Determine the (x, y) coordinate at the center of the cell enclosing the given text.  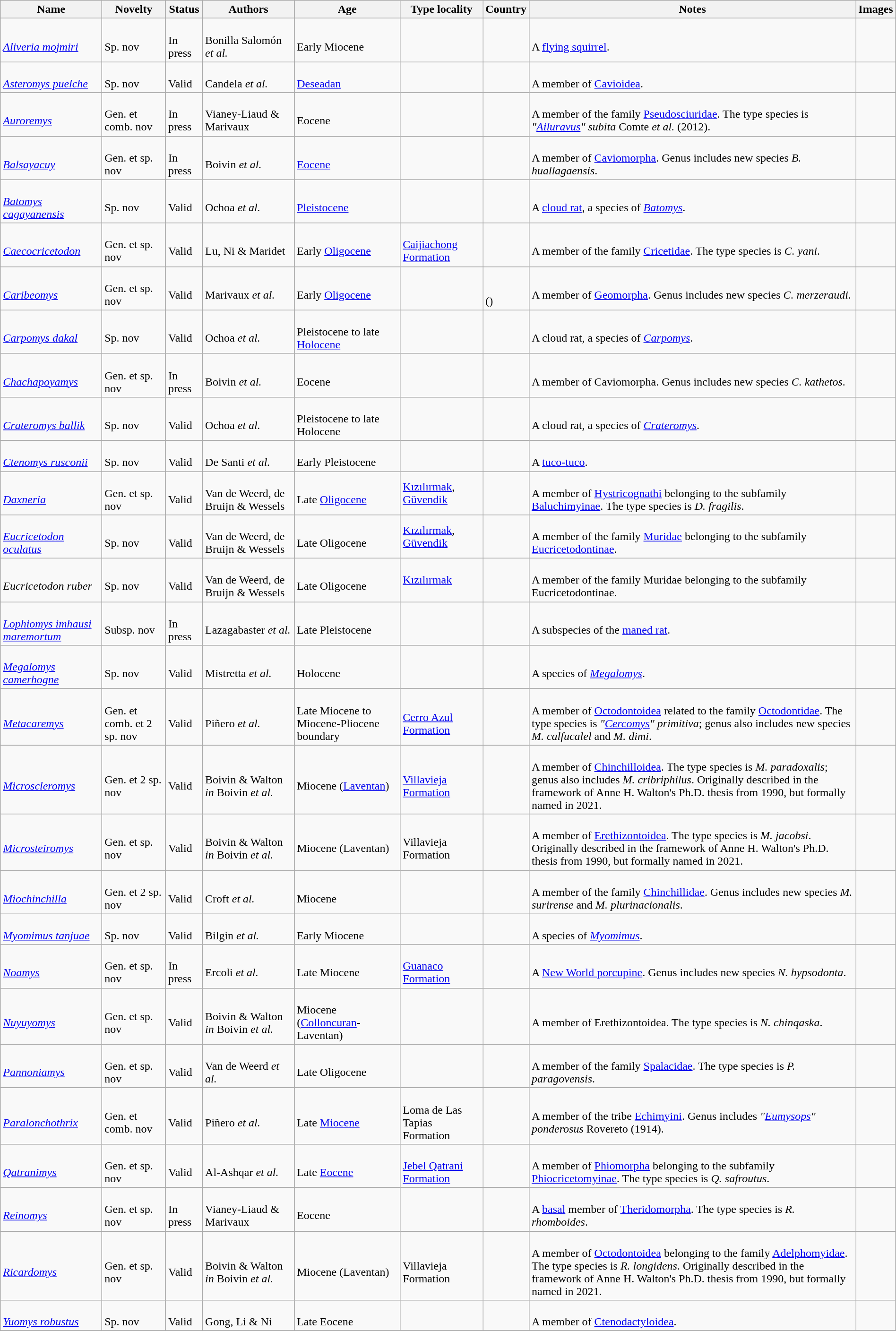
Daxneria (51, 493)
A member of Cavioidea. (692, 77)
Eucricetodon ruber (51, 580)
A subspecies of the maned rat. (692, 624)
Lazagabaster et al. (249, 624)
A member of Caviomorpha. Genus includes new species B. huallagaensis. (692, 158)
Authors (249, 9)
Loma de Las Tapias Formation (441, 1116)
A member of the family Spalacidae. The type species is P. paragovensis. (692, 1066)
De Santi et al. (249, 455)
Holocene (347, 667)
A member of the family Pseudosciuridae. The type species is "Ailuravus" subita Comte et al. (2012). (692, 114)
Crateromys ballik (51, 419)
Caecocricetodon (51, 245)
Van de Weerd et al. (249, 1066)
A member of the family Cricetidae. The type species is C. yani. (692, 245)
Reinomys (51, 1209)
Metacaremys (51, 717)
Eucricetodon oculatus (51, 537)
Carpomys dakal (51, 332)
Caribeomys (51, 288)
Subsp. nov (134, 624)
Gen. et comb. et 2 sp. nov (134, 717)
Miocene (347, 892)
Noamys (51, 966)
A member of Phiomorpha belonging to the subfamily Phiocricetomyinae. The type species is Q. safroutus. (692, 1166)
Ercoli et al. (249, 966)
Qatranimys (51, 1166)
Megalomys camerhogne (51, 667)
Kızılırmak (441, 580)
Lophiomys imhausi maremortum (51, 624)
Caijiachong Formation (441, 245)
Nuyuyomys (51, 1016)
A member of Geomorpha. Genus includes new species C. merzeraudi. (692, 288)
Name (51, 9)
Pannoniamys (51, 1066)
Yuomys robustus (51, 1315)
Status (184, 9)
Jebel Qatrani Formation (441, 1166)
Miocene (Colloncuran-Laventan) (347, 1016)
A member of Erethizontoidea. The type species is N. chinqaska. (692, 1016)
Bilgin et al. (249, 929)
Paralonchothrix (51, 1116)
Miochinchilla (51, 892)
Type locality (441, 9)
Images (876, 9)
A cloud rat, a species of Batomys. (692, 201)
Country (506, 9)
Marivaux et al. (249, 288)
A flying squirrel. (692, 40)
() (506, 288)
A species of Myomimus. (692, 929)
Early Pleistocene (347, 455)
Batomys cagayanensis (51, 201)
Microsteiromys (51, 842)
Late Pleistocene (347, 624)
Gong, Li & Ni (249, 1315)
A tuco-tuco. (692, 455)
A basal member of Theridomorpha. The type species is R. rhomboides. (692, 1209)
A cloud rat, a species of Carpomys. (692, 332)
Auroremys (51, 114)
Guanaco Formation (441, 966)
Pleistocene (347, 201)
Balsayacuy (51, 158)
Candela et al. (249, 77)
Deseadan (347, 77)
Chachapoyamys (51, 375)
A species of Megalomys. (692, 667)
Ctenomys rusconii (51, 455)
A member of Ctenodactyloidea. (692, 1315)
A New World porcupine. Genus includes new species N. hypsodonta. (692, 966)
Cerro Azul Formation (441, 717)
Microscleromys (51, 780)
Aliveria mojmiri (51, 40)
Novelty (134, 9)
Notes (692, 9)
A member of Hystricognathi belonging to the subfamily Baluchimyinae. The type species is D. fragilis. (692, 493)
A cloud rat, a species of Crateromys. (692, 419)
Ricardomys (51, 1266)
Myomimus tanjuae (51, 929)
Asteromys puelche (51, 77)
Croft et al. (249, 892)
Mistretta et al. (249, 667)
A member of the family Chinchillidae. Genus includes new species M. surirense and M. plurinacionalis. (692, 892)
Age (347, 9)
A member of Caviomorpha. Genus includes new species C. kathetos. (692, 375)
A member of the tribe Echimyini. Genus includes "Eumysops" ponderosus Rovereto (1914). (692, 1116)
Bonilla Salomón et al. (249, 40)
Lu, Ni & Maridet (249, 245)
Late Miocene to Miocene-Pliocene boundary (347, 717)
Al-Ashqar et al. (249, 1166)
